Pinpoint the cell where the given text exists, returning its (x, y) midpoint coordinate. 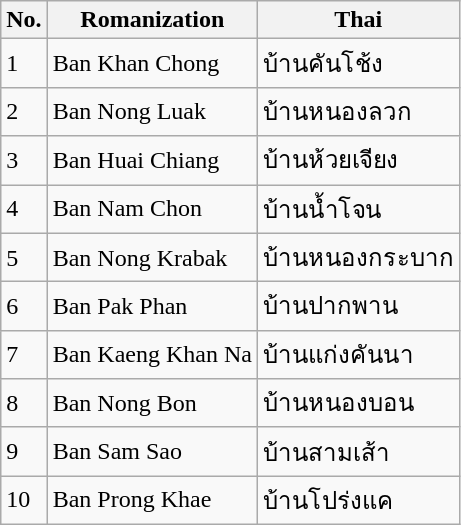
Romanization (152, 20)
บ้านโปร่งแค (358, 500)
Ban Pak Phan (152, 306)
บ้านแก่งคันนา (358, 354)
7 (24, 354)
5 (24, 258)
Ban Prong Khae (152, 500)
No. (24, 20)
2 (24, 112)
Ban Nong Luak (152, 112)
4 (24, 208)
บ้านหนองลวก (358, 112)
บ้านคันโช้ง (358, 64)
บ้านสามเส้า (358, 452)
Thai (358, 20)
6 (24, 306)
บ้านน้ำโจน (358, 208)
9 (24, 452)
Ban Sam Sao (152, 452)
Ban Khan Chong (152, 64)
8 (24, 404)
Ban Nong Bon (152, 404)
3 (24, 160)
บ้านปากพาน (358, 306)
10 (24, 500)
Ban Nam Chon (152, 208)
Ban Huai Chiang (152, 160)
บ้านห้วยเจียง (358, 160)
บ้านหนองกระบาก (358, 258)
Ban Nong Krabak (152, 258)
บ้านหนองบอน (358, 404)
Ban Kaeng Khan Na (152, 354)
1 (24, 64)
